Return (X, Y) of the center of cell containing provided text 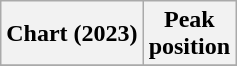
Chart (2023) (72, 34)
Peakposition (189, 34)
